From the cell containing the given text, extract its center point as (X, Y) coordinate. 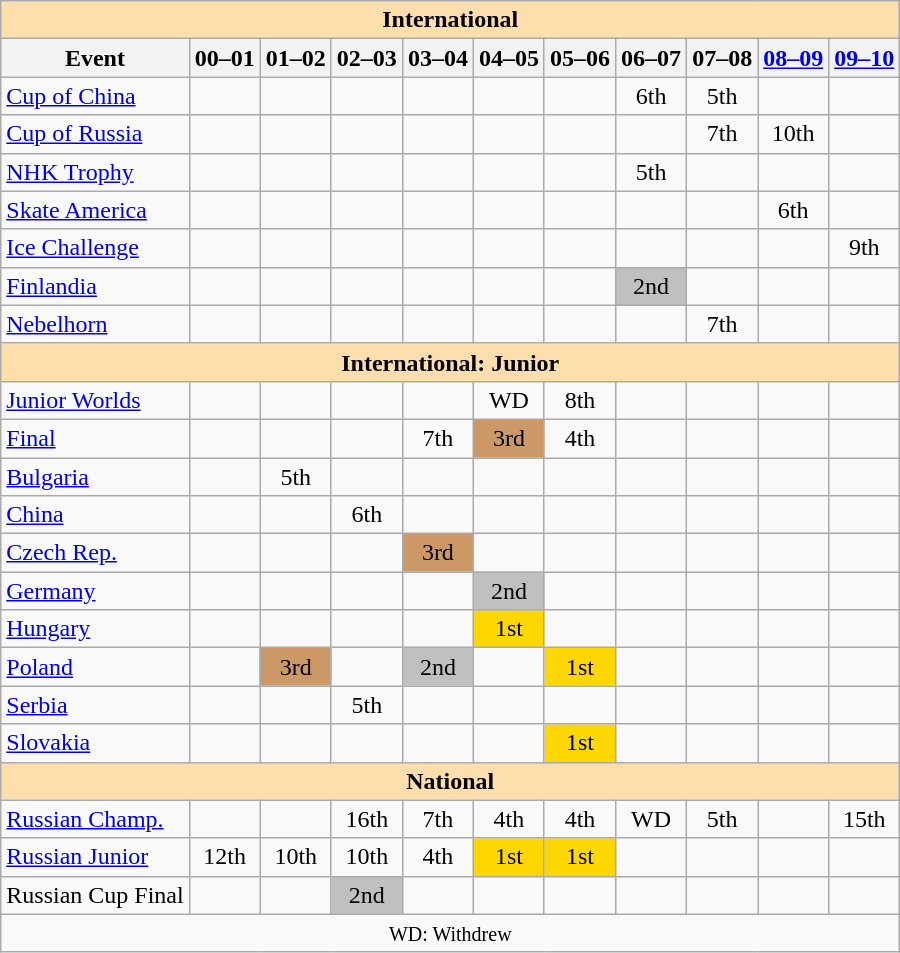
8th (580, 400)
International (450, 20)
Nebelhorn (95, 324)
Serbia (95, 705)
WD: Withdrew (450, 933)
Poland (95, 667)
Russian Cup Final (95, 895)
15th (864, 819)
Skate America (95, 210)
International: Junior (450, 362)
Czech Rep. (95, 553)
16th (366, 819)
01–02 (296, 58)
Cup of Russia (95, 134)
Germany (95, 591)
12th (224, 857)
Final (95, 438)
Finlandia (95, 286)
Cup of China (95, 96)
03–04 (438, 58)
Bulgaria (95, 477)
Russian Champ. (95, 819)
00–01 (224, 58)
Ice Challenge (95, 248)
02–03 (366, 58)
Junior Worlds (95, 400)
Slovakia (95, 743)
05–06 (580, 58)
07–08 (722, 58)
9th (864, 248)
Event (95, 58)
National (450, 781)
06–07 (652, 58)
NHK Trophy (95, 172)
Hungary (95, 629)
09–10 (864, 58)
Russian Junior (95, 857)
08–09 (794, 58)
04–05 (508, 58)
China (95, 515)
